Scan for the cell matching the given text and deliver its [X, Y] coordinate at center. 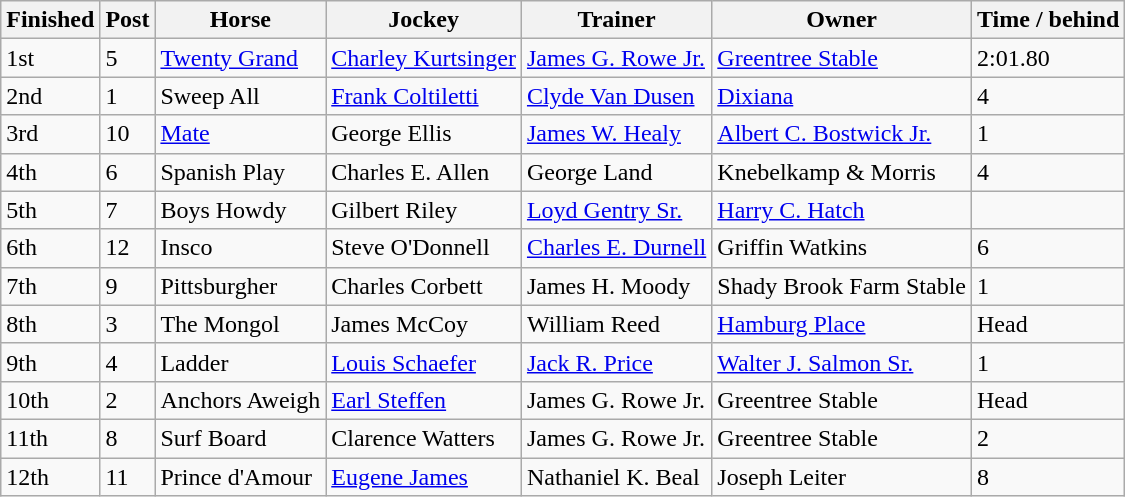
8th [50, 324]
7th [50, 286]
George Land [616, 172]
Surf Board [240, 438]
Prince d'Amour [240, 477]
The Mongol [240, 324]
Owner [842, 20]
Sweep All [240, 96]
11th [50, 438]
Boys Howdy [240, 210]
Walter J. Salmon Sr. [842, 362]
5 [128, 58]
Charles E. Allen [424, 172]
Griffin Watkins [842, 248]
Shady Brook Farm Stable [842, 286]
Finished [50, 20]
Knebelkamp & Morris [842, 172]
James W. Healy [616, 134]
12th [50, 477]
William Reed [616, 324]
Clyde Van Dusen [616, 96]
Mate [240, 134]
Post [128, 20]
Time / behind [1048, 20]
George Ellis [424, 134]
4th [50, 172]
1st [50, 58]
Frank Coltiletti [424, 96]
2:01.80 [1048, 58]
Jack R. Price [616, 362]
Steve O'Donnell [424, 248]
Nathaniel K. Beal [616, 477]
Charles E. Durnell [616, 248]
10 [128, 134]
5th [50, 210]
Earl Steffen [424, 400]
Insco [240, 248]
9 [128, 286]
Loyd Gentry Sr. [616, 210]
3rd [50, 134]
Dixiana [842, 96]
Anchors Aweigh [240, 400]
Pittsburgher [240, 286]
10th [50, 400]
Spanish Play [240, 172]
Hamburg Place [842, 324]
Clarence Watters [424, 438]
Albert C. Bostwick Jr. [842, 134]
Charles Corbett [424, 286]
Horse [240, 20]
Harry C. Hatch [842, 210]
2nd [50, 96]
Jockey [424, 20]
Eugene James [424, 477]
11 [128, 477]
Ladder [240, 362]
James McCoy [424, 324]
Trainer [616, 20]
12 [128, 248]
7 [128, 210]
Gilbert Riley [424, 210]
Joseph Leiter [842, 477]
Louis Schaefer [424, 362]
3 [128, 324]
6th [50, 248]
Charley Kurtsinger [424, 58]
9th [50, 362]
James H. Moody [616, 286]
Twenty Grand [240, 58]
